Scan for the cell matching the given text and deliver its [X, Y] coordinate at center. 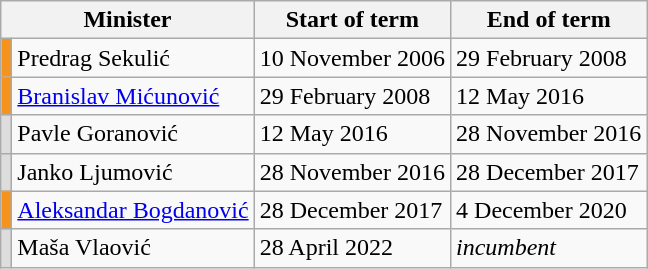
28 April 2022 [352, 248]
Janko Ljumović [133, 172]
Start of term [352, 20]
Aleksandar Bogdanović [133, 210]
Minister [128, 20]
End of term [549, 20]
incumbent [549, 248]
10 November 2006 [352, 58]
Branislav Mićunović [133, 96]
Predrag Sekulić [133, 58]
4 December 2020 [549, 210]
Pavle Goranović [133, 134]
Maša Vlaović [133, 248]
